Return the (x, y) coordinate for the center point of the cell that contains the specified text.  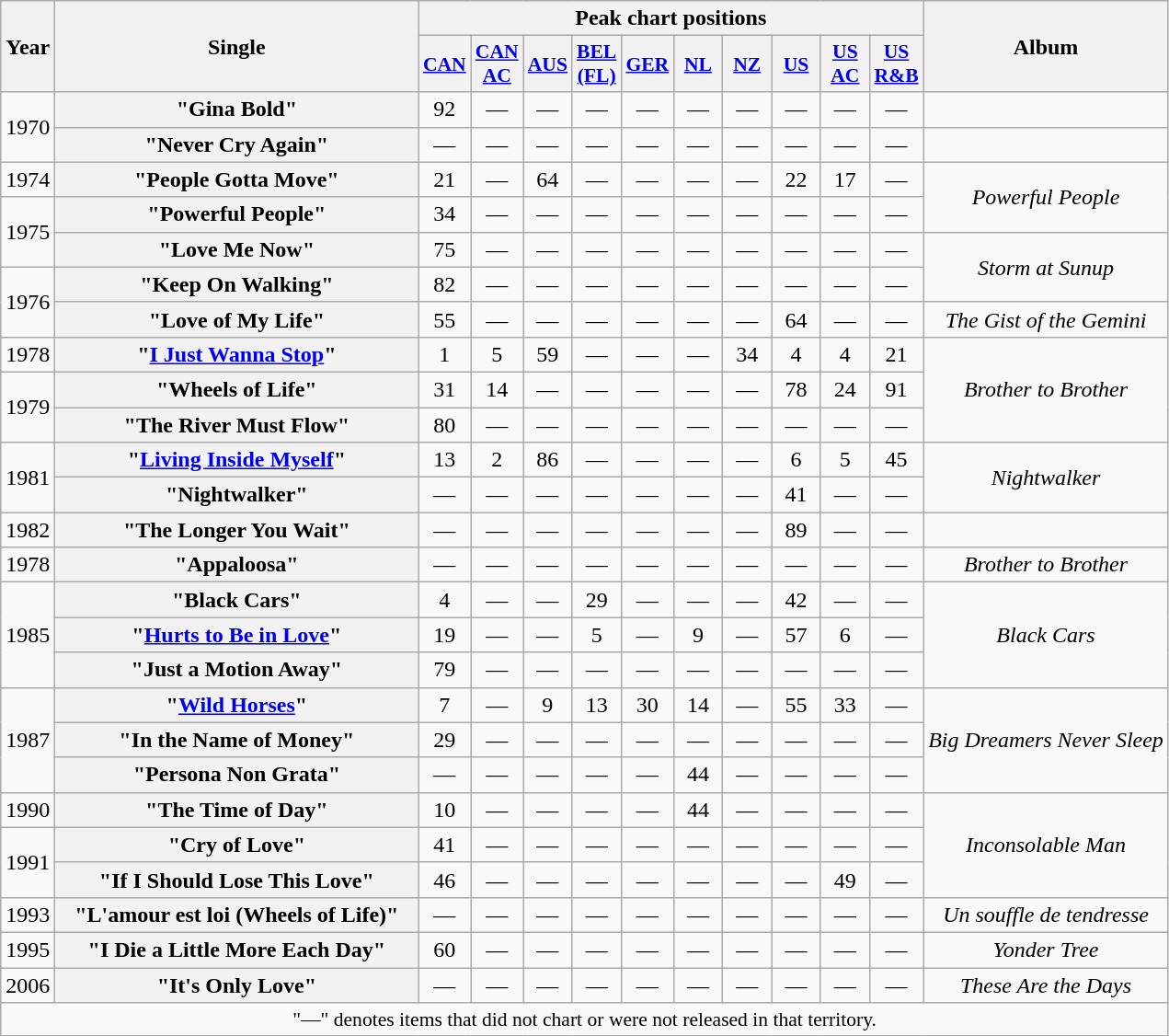
1985 (28, 635)
10 (445, 810)
The Gist of the Gemini (1047, 319)
Year (28, 46)
"Black Cars" (237, 600)
1974 (28, 179)
"I Just Wanna Stop" (237, 354)
46 (445, 880)
USAC (844, 64)
60 (445, 950)
1982 (28, 530)
Big Dreamers Never Sleep (1047, 740)
BEL (FL) (596, 64)
"Persona Non Grata" (237, 775)
Peak chart positions (671, 18)
33 (844, 705)
These Are the Days (1047, 985)
1 (445, 354)
"In the Name of Money" (237, 740)
Yonder Tree (1047, 950)
59 (548, 354)
"Wheels of Life" (237, 389)
1991 (28, 862)
"Nightwalker" (237, 495)
91 (897, 389)
"The River Must Flow" (237, 424)
19 (445, 635)
1981 (28, 478)
GER (648, 64)
"L'amour est loi (Wheels of Life)" (237, 915)
92 (445, 109)
1987 (28, 740)
30 (648, 705)
22 (797, 179)
80 (445, 424)
USR&B (897, 64)
2006 (28, 985)
Un souffle de tendresse (1047, 915)
"Living Inside Myself" (237, 460)
1993 (28, 915)
57 (797, 635)
Nightwalker (1047, 478)
49 (844, 880)
Powerful People (1047, 197)
89 (797, 530)
"Hurts to Be in Love" (237, 635)
Inconsolable Man (1047, 845)
"The Longer You Wait" (237, 530)
75 (445, 249)
"The Time of Day" (237, 810)
17 (844, 179)
7 (445, 705)
AUS (548, 64)
"Love Me Now" (237, 249)
"Appaloosa" (237, 565)
Storm at Sunup (1047, 267)
82 (445, 284)
NL (697, 64)
"Love of My Life" (237, 319)
Album (1047, 46)
"Just a Motion Away" (237, 670)
42 (797, 600)
CANAC (497, 64)
1976 (28, 302)
Black Cars (1047, 635)
1990 (28, 810)
31 (445, 389)
"If I Should Lose This Love" (237, 880)
"Cry of Love" (237, 845)
79 (445, 670)
"People Gotta Move" (237, 179)
1995 (28, 950)
2 (497, 460)
"Keep On Walking" (237, 284)
"Powerful People" (237, 214)
"Never Cry Again" (237, 144)
CAN (445, 64)
1979 (28, 407)
NZ (747, 64)
"It's Only Love" (237, 985)
24 (844, 389)
"Gina Bold" (237, 109)
"I Die a Little More Each Day" (237, 950)
"—" denotes items that did not chart or were not released in that territory. (585, 1019)
86 (548, 460)
1975 (28, 232)
"Wild Horses" (237, 705)
US (797, 64)
78 (797, 389)
1970 (28, 127)
Single (237, 46)
45 (897, 460)
